Detect which cell encompasses the target text, then output its [X, Y] center coordinate. 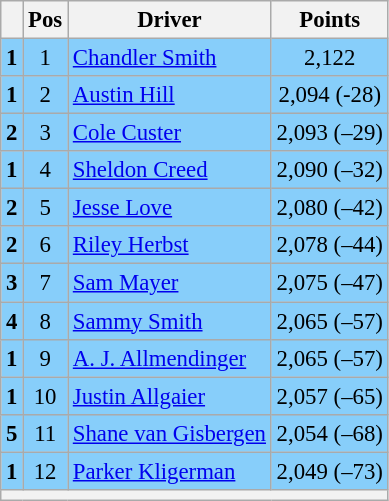
2,080 (–42) [330, 208]
2,054 (–68) [330, 433]
7 [46, 283]
Austin Hill [170, 95]
8 [46, 321]
Parker Kligerman [170, 471]
Sammy Smith [170, 321]
6 [46, 245]
Points [330, 20]
Riley Herbst [170, 245]
Justin Allgaier [170, 396]
A. J. Allmendinger [170, 358]
Sam Mayer [170, 283]
9 [46, 358]
2,075 (–47) [330, 283]
12 [46, 471]
2,057 (–65) [330, 396]
Driver [170, 20]
2,078 (–44) [330, 245]
Shane van Gisbergen [170, 433]
2,094 (-28) [330, 95]
2,122 [330, 58]
2,090 (–32) [330, 170]
Chandler Smith [170, 58]
Jesse Love [170, 208]
2,049 (–73) [330, 471]
Pos [46, 20]
10 [46, 396]
2,093 (–29) [330, 133]
11 [46, 433]
Cole Custer [170, 133]
Sheldon Creed [170, 170]
